Extract the [X, Y] coordinate from the center of the cell holding the provided text.  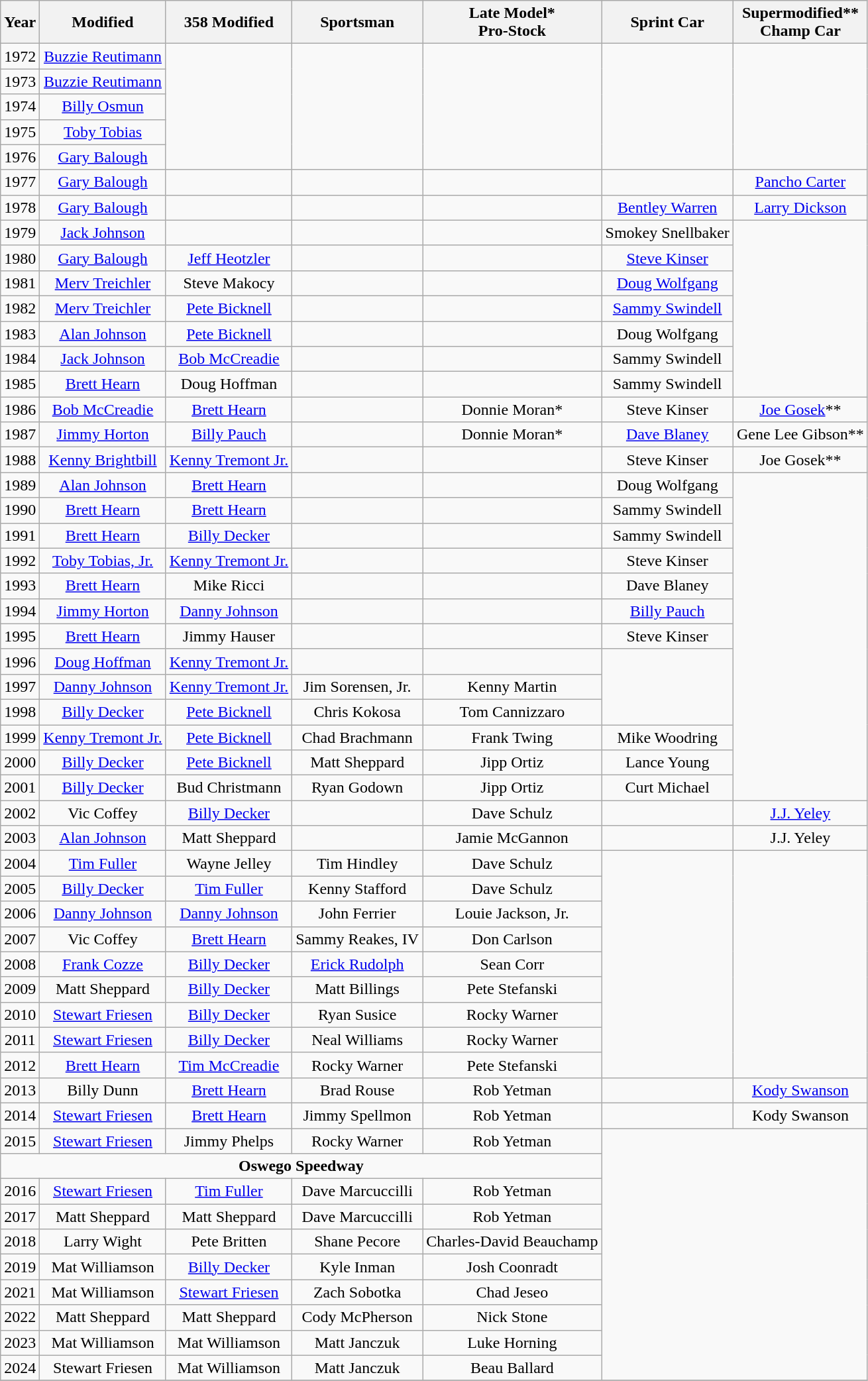
1980 [20, 258]
2014 [20, 1115]
Chad Jeseo [512, 1292]
Bentley Warren [667, 207]
Frank Cozze [103, 964]
1988 [20, 460]
1996 [20, 661]
1992 [20, 561]
Lance Young [667, 763]
1997 [20, 687]
1989 [20, 485]
2011 [20, 1040]
Billy Osmun [103, 107]
Pete Britten [229, 1242]
2003 [20, 838]
1982 [20, 308]
1974 [20, 107]
2005 [20, 889]
Zach Sobotka [358, 1292]
2017 [20, 1217]
1998 [20, 712]
1973 [20, 82]
1977 [20, 182]
1994 [20, 611]
358 Modified [229, 23]
2015 [20, 1140]
Kenny Brightbill [103, 460]
Jim Sorensen, Jr. [358, 687]
Smokey Snellbaker [667, 233]
2007 [20, 939]
2013 [20, 1090]
Year [20, 23]
Bud Christmann [229, 788]
Kenny Stafford [358, 889]
Sportsman [358, 23]
2009 [20, 989]
2024 [20, 1368]
Ryan Susice [358, 1015]
1972 [20, 56]
Late Model*Pro-Stock [512, 23]
Ryan Godown [358, 788]
Charles-David Beauchamp [512, 1242]
1993 [20, 586]
2012 [20, 1065]
Louie Jackson, Jr. [512, 914]
Modified [103, 23]
Sammy Reakes, IV [358, 939]
1979 [20, 233]
Kenny Martin [512, 687]
Oswego Speedway [301, 1166]
Tim McCreadie [229, 1065]
Luke Horning [512, 1343]
Mike Ricci [229, 586]
1976 [20, 157]
Nick Stone [512, 1317]
Beau Ballard [512, 1368]
Jamie McGannon [512, 838]
2002 [20, 813]
1983 [20, 333]
Supermodified**Champ Car [800, 23]
Wayne Jelley [229, 863]
2021 [20, 1292]
1975 [20, 132]
Toby Tobias, Jr. [103, 561]
Jeff Heotzler [229, 258]
Tim Hindley [358, 863]
1987 [20, 435]
Jimmy Phelps [229, 1140]
2006 [20, 914]
2010 [20, 1015]
Larry Wight [103, 1242]
Sean Corr [512, 964]
Chris Kokosa [358, 712]
Brad Rouse [358, 1090]
Toby Tobias [103, 132]
2008 [20, 964]
Tom Cannizzaro [512, 712]
Curt Michael [667, 788]
2004 [20, 863]
Erick Rudolph [358, 964]
Cody McPherson [358, 1317]
Neal Williams [358, 1040]
Larry Dickson [800, 207]
Pancho Carter [800, 182]
Frank Twing [512, 738]
2022 [20, 1317]
1999 [20, 738]
John Ferrier [358, 914]
1978 [20, 207]
1985 [20, 384]
Steve Makocy [229, 283]
2018 [20, 1242]
Mike Woodring [667, 738]
Shane Pecore [358, 1242]
1991 [20, 535]
Sprint Car [667, 23]
2019 [20, 1267]
Don Carlson [512, 939]
2000 [20, 763]
1995 [20, 636]
Matt Billings [358, 989]
2016 [20, 1191]
2001 [20, 788]
1990 [20, 510]
1984 [20, 359]
Josh Coonradt [512, 1267]
1981 [20, 283]
Chad Brachmann [358, 738]
Jimmy Spellmon [358, 1115]
Jimmy Hauser [229, 636]
Kyle Inman [358, 1267]
1986 [20, 410]
Billy Dunn [103, 1090]
2023 [20, 1343]
Gene Lee Gibson** [800, 435]
